From the cell containing the given text, extract its center point as [x, y] coordinate. 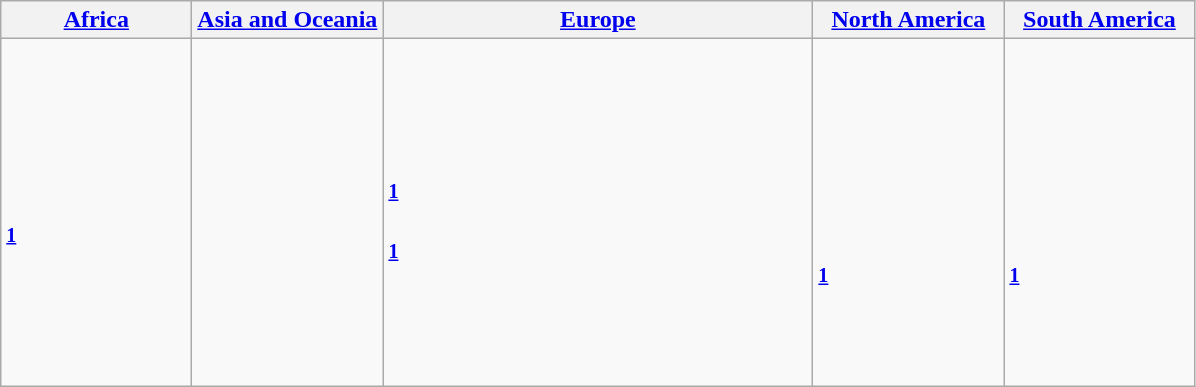
Europe [598, 20]
Asia and Oceania [288, 20]
North America [908, 20]
1 1 [598, 213]
South America [1100, 20]
Africa [96, 20]
